Return (x, y) of the center of cell containing provided text 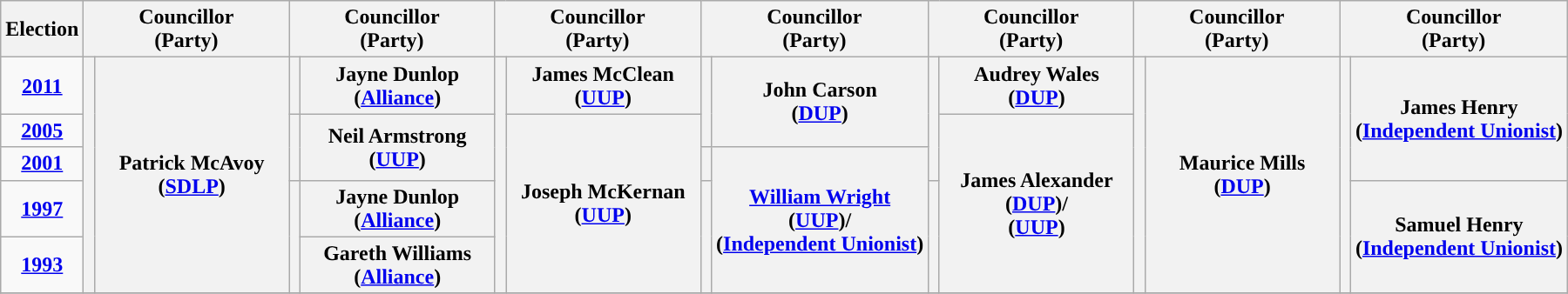
2005 (42, 130)
William Wright (UUP)/ (Independent Unionist) (821, 220)
Joseph McKernan (UUP) (603, 204)
Patrick McAvoy (SDLP) (192, 176)
2001 (42, 164)
James McClean (UUP) (603, 85)
John Carson (DUP) (821, 103)
1993 (42, 264)
Audrey Wales (DUP) (1037, 85)
Maurice Mills (DUP) (1242, 176)
Gareth Williams (Alliance) (397, 264)
James Henry (Independent Unionist) (1458, 118)
Samuel Henry (Independent Unionist) (1458, 237)
James Alexander (DUP)/ (UUP) (1037, 204)
1997 (42, 209)
2011 (42, 85)
Election (42, 30)
Neil Armstrong (UUP) (397, 147)
